Locate the cell with the specified text and output its (x, y) center coordinate. 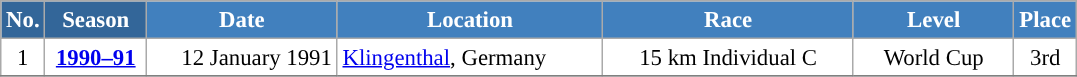
3rd (1045, 58)
Date (242, 20)
Place (1045, 20)
Season (96, 20)
15 km Individual C (728, 58)
No. (23, 20)
12 January 1991 (242, 58)
Klingenthal, Germany (470, 58)
Level (934, 20)
World Cup (934, 58)
1990–91 (96, 58)
1 (23, 58)
Location (470, 20)
Race (728, 20)
